From the cell containing the given text, extract its center point as (x, y) coordinate. 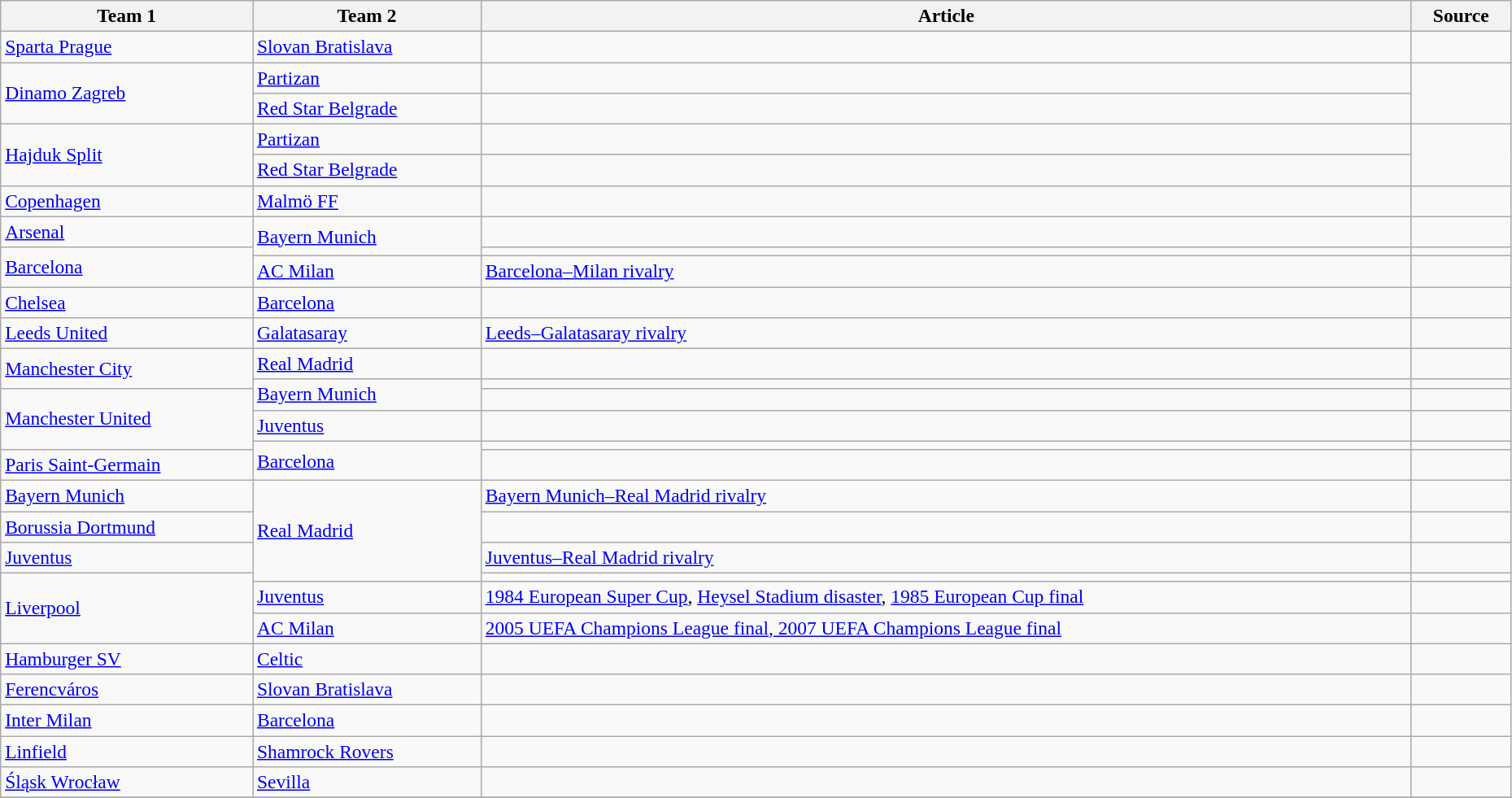
Borussia Dortmund (127, 526)
2005 UEFA Champions League final, 2007 UEFA Champions League final (946, 628)
1984 European Super Cup, Heysel Stadium disaster, 1985 European Cup final (946, 597)
Ferencváros (127, 689)
Article (946, 15)
Galatasaray (368, 333)
Celtic (368, 659)
Shamrock Rovers (368, 751)
Inter Milan (127, 720)
Copenhagen (127, 201)
Manchester United (127, 419)
Leeds United (127, 333)
Śląsk Wrocław (127, 782)
Juventus–Real Madrid rivalry (946, 557)
Sevilla (368, 782)
Team 2 (368, 15)
Linfield (127, 751)
Chelsea (127, 302)
Malmö FF (368, 201)
Liverpool (127, 608)
Team 1 (127, 15)
Dinamo Zagreb (127, 93)
Arsenal (127, 232)
Leeds–Galatasaray rivalry (946, 333)
Sparta Prague (127, 46)
Manchester City (127, 368)
Bayern Munich–Real Madrid rivalry (946, 495)
Hamburger SV (127, 659)
Hajduk Split (127, 155)
Barcelona–Milan rivalry (946, 271)
Paris Saint-Germain (127, 464)
Source (1461, 15)
